Search for the cell housing the specified text and yield its (x, y) center coordinate. 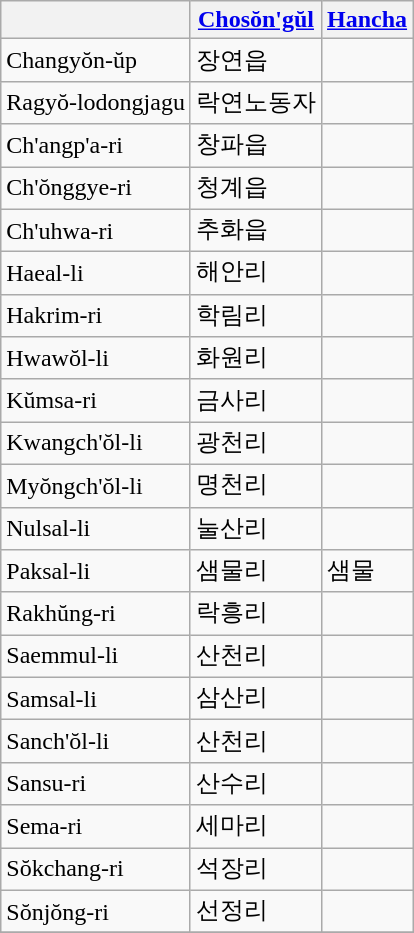
석장리 (256, 870)
Rakhŭng-ri (96, 614)
눌산리 (256, 528)
Ch'angp'a-ri (96, 146)
Sanch'ŏl-li (96, 742)
Ch'uhwa-ri (96, 230)
장연읍 (256, 60)
샘물리 (256, 572)
Nulsal-li (96, 528)
화원리 (256, 358)
Chosŏn'gŭl (256, 20)
Hancha (368, 20)
학림리 (256, 316)
Sansu-ri (96, 784)
Paksal-li (96, 572)
명천리 (256, 486)
Ch'ŏnggye-ri (96, 188)
금사리 (256, 400)
창파읍 (256, 146)
락흥리 (256, 614)
Saemmul-li (96, 656)
Myŏngch'ŏl-li (96, 486)
Sema-ri (96, 826)
Sŏnjŏng-ri (96, 912)
Changyŏn-ŭp (96, 60)
락연노동자 (256, 102)
선정리 (256, 912)
산수리 (256, 784)
광천리 (256, 444)
Haeal-li (96, 274)
샘물 (368, 572)
추화읍 (256, 230)
세마리 (256, 826)
Ragyŏ-lodongjagu (96, 102)
Hakrim-ri (96, 316)
해안리 (256, 274)
Hwawŏl-li (96, 358)
청계읍 (256, 188)
삼산리 (256, 698)
Samsal-li (96, 698)
Kwangch'ŏl-li (96, 444)
Kŭmsa-ri (96, 400)
Sŏkchang-ri (96, 870)
